For the text-containing cell, return its midpoint in [X, Y] coordinate format. 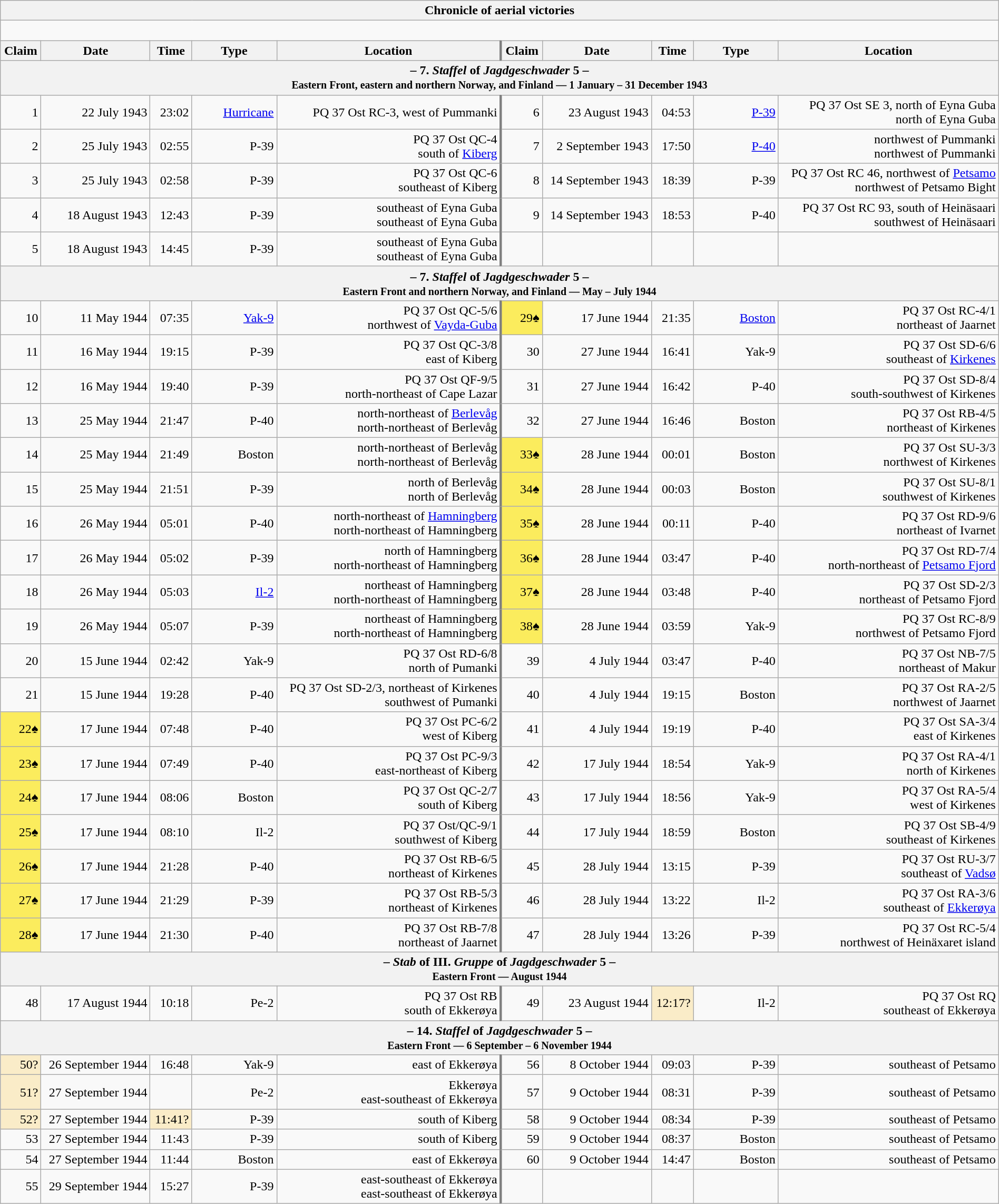
02:58 [171, 180]
03:59 [672, 626]
21:30 [171, 935]
1 [21, 112]
– Stab of III. Gruppe of Jagdgeschwader 5 –Eastern Front — August 1944 [500, 970]
42 [522, 763]
50? [21, 1065]
08:34 [672, 1119]
04:53 [672, 112]
32 [522, 420]
PQ 37 Ost SD-6/6 southeast of Kirkenes [888, 352]
2 September 1943 [596, 146]
PQ 37 Ost SD-8/4 south-southwest of Kirkenes [888, 386]
24♠ [21, 798]
13:22 [672, 900]
21:29 [171, 900]
23 August 1943 [596, 112]
PQ 37 Ost RA-2/5 northwest of Jaarnet [888, 694]
PQ 37 Ost RC-3, west of Pummanki [389, 112]
39 [522, 661]
34♠ [522, 489]
47 [522, 935]
05:01 [171, 524]
PQ 37 Ost RQ southeast of Ekkerøya [888, 1003]
00:01 [672, 455]
16:48 [171, 1065]
29 September 1944 [96, 1187]
31 [522, 386]
PQ 37 Ost SB-4/9 southeast of Kirkenes [888, 831]
PQ 37 Ost RB-4/5 northeast of Kirkenes [888, 420]
7 [522, 146]
PQ 37 Ost QC-2/7 south of Kiberg [389, 798]
17 [21, 557]
PQ 37 Ost RC 93, south of Heinäsaari southwest of Heinäsaari [888, 215]
17:50 [672, 146]
PQ 37 Ost SU-3/3 northwest of Kirkenes [888, 455]
north-northeast of Hamningberg north-northeast of Hamningberg [389, 524]
33♠ [522, 455]
PQ 37 Ost RA-3/6 southeast of Ekkerøya [888, 900]
21 [21, 694]
21:28 [171, 866]
2 [21, 146]
PQ 37 Ost QC-6 southeast of Kiberg [389, 180]
11:43 [171, 1139]
PQ 37 Ost PC-6/2 west of Kiberg [389, 729]
44 [522, 831]
51? [21, 1092]
40 [522, 694]
3 [21, 180]
PQ 37 Ost SU-8/1 southwest of Kirkenes [888, 489]
PQ 37 Ost RB-5/3 northeast of Kirkenes [389, 900]
Hurricane [234, 112]
13 [21, 420]
PQ 37 Ost RD-7/4 north-northeast of Petsamo Fjord [888, 557]
PQ 37 Ost NB-7/5 northeast of Makur [888, 661]
21:35 [672, 317]
23 August 1944 [596, 1003]
PQ 37 Ost SD-2/3 northeast of Petsamo Fjord [888, 592]
– 7. Staffel of Jagdgeschwader 5 –Eastern Front and northern Norway, and Finland — May – July 1944 [500, 283]
45 [522, 866]
49 [522, 1003]
29♠ [522, 317]
9 [522, 215]
46 [522, 900]
14:47 [672, 1159]
59 [522, 1139]
PQ 37 Ost RD-6/8 north of Pumanki [389, 661]
05:03 [171, 592]
– 7. Staffel of Jagdgeschwader 5 –Eastern Front, eastern and northern Norway, and Finland — 1 January – 31 December 1943 [500, 78]
19 [21, 626]
53 [21, 1139]
22 July 1943 [96, 112]
18:39 [672, 180]
Chronicle of aerial victories [500, 11]
PQ 37 Ost RU-3/7 southeast of Vadsø [888, 866]
12:43 [171, 215]
4 [21, 215]
26 September 1944 [96, 1065]
PQ 37 Ost/QC-9/1 southwest of Kiberg [389, 831]
PQ 37 Ost RC-4/1 northeast of Jaarnet [888, 317]
PQ 37 Ost QC-3/8 east of Kiberg [389, 352]
07:48 [171, 729]
PQ 37 Ost SE 3, north of Eyna Guba north of Eyna Guba [888, 112]
58 [522, 1119]
19:40 [171, 386]
35♠ [522, 524]
16:41 [672, 352]
18:59 [672, 831]
PQ 37 Ost QC-4 south of Kiberg [389, 146]
08:37 [672, 1139]
PQ 37 Ost RC-8/9 northwest of Petsamo Fjord [888, 626]
55 [21, 1187]
east-southeast of Ekkerøya east-southeast of Ekkerøya [389, 1187]
– 14. Staffel of Jagdgeschwader 5 –Eastern Front — 6 September – 6 November 1944 [500, 1038]
north of Hamningberg north-northeast of Hamningberg [389, 557]
16:42 [672, 386]
56 [522, 1065]
12:17? [672, 1003]
11:41? [171, 1119]
57 [522, 1092]
23♠ [21, 763]
PQ 37 Ost SD-2/3, northeast of Kirkenes southwest of Pumanki [389, 694]
14 [21, 455]
37♠ [522, 592]
18:56 [672, 798]
21:47 [171, 420]
09:03 [672, 1065]
PQ 37 Ost RB-7/8 northeast of Jaarnet [389, 935]
14:45 [171, 249]
11 [21, 352]
16:46 [672, 420]
PQ 37 Ost RD-9/6 northeast of Ivarnet [888, 524]
48 [21, 1003]
00:11 [672, 524]
26♠ [21, 866]
18 [21, 592]
PQ 37 Ost RA-4/1 north of Kirkenes [888, 763]
02:42 [171, 661]
23:02 [171, 112]
54 [21, 1159]
16 [21, 524]
03:48 [672, 592]
52? [21, 1119]
PQ 37 Ost QC-5/6 northwest of Vayda-Guba [389, 317]
28♠ [21, 935]
15:27 [171, 1187]
60 [522, 1159]
38♠ [522, 626]
PQ 37 Ost RC-5/4 northwest of Heinäxaret island [888, 935]
north of Berlevåg north of Berlevåg [389, 489]
07:35 [171, 317]
10:18 [171, 1003]
02:55 [171, 146]
13:15 [672, 866]
PQ 37 Ost RC 46, northwest of Petsamo northwest of Petsamo Bight [888, 180]
15 [21, 489]
6 [522, 112]
27♠ [21, 900]
08:06 [171, 798]
05:02 [171, 557]
19:19 [672, 729]
25♠ [21, 831]
05:07 [171, 626]
08:10 [171, 831]
10 [21, 317]
12 [21, 386]
00:03 [672, 489]
PQ 37 Ost SA-3/4 east of Kirkenes [888, 729]
PQ 37 Ost RB-6/5 northeast of Kirkenes [389, 866]
21:51 [171, 489]
07:49 [171, 763]
PQ 37 Ost RA-5/4 west of Kirkenes [888, 798]
8 [522, 180]
18:53 [672, 215]
PQ 37 Ost PC-9/3 east-northeast of Kiberg [389, 763]
30 [522, 352]
21:49 [171, 455]
22♠ [21, 729]
11 May 1944 [96, 317]
PQ 37 Ost QF-9/5 north-northeast of Cape Lazar [389, 386]
13:26 [672, 935]
41 [522, 729]
5 [21, 249]
11:44 [171, 1159]
17 August 1944 [96, 1003]
08:31 [672, 1092]
8 October 1944 [596, 1065]
20 [21, 661]
19:28 [171, 694]
PQ 37 Ost RB south of Ekkerøya [389, 1003]
northwest of Pummanki northwest of Pummanki [888, 146]
Ekkerøya east-southeast of Ekkerøya [389, 1092]
18:54 [672, 763]
43 [522, 798]
36♠ [522, 557]
